From the cell containing the given text, extract its center point as (x, y) coordinate. 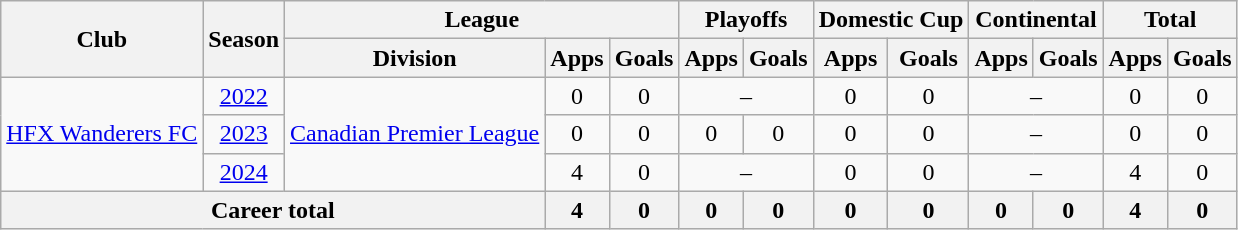
2023 (244, 134)
2022 (244, 96)
Division (415, 58)
Season (244, 39)
League (482, 20)
2024 (244, 172)
Continental (1036, 20)
HFX Wanderers FC (102, 134)
Club (102, 39)
Domestic Cup (891, 20)
Career total (273, 210)
Total (1170, 20)
Canadian Premier League (415, 134)
Playoffs (746, 20)
